Identify which cell holds the provided text, then report its (x, y) central coordinate. 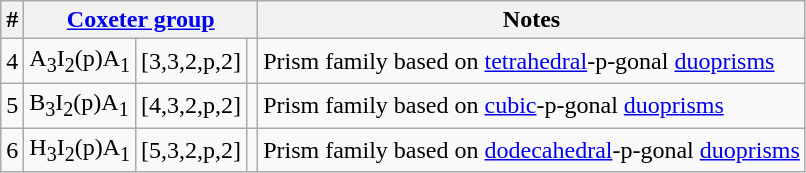
Prism family based on dodecahedral-p-gonal duoprisms (532, 150)
Prism family based on tetrahedral-p-gonal duoprisms (532, 61)
B3I2(p)A1 (80, 105)
[4,3,2,p,2] (192, 105)
Notes (532, 20)
A3I2(p)A1 (80, 61)
[5,3,2,p,2] (192, 150)
5 (12, 105)
6 (12, 150)
Coxeter group (141, 20)
4 (12, 61)
Prism family based on cubic-p-gonal duoprisms (532, 105)
H3I2(p)A1 (80, 150)
# (12, 20)
[3,3,2,p,2] (192, 61)
